Scan for the cell matching the given text and deliver its (X, Y) coordinate at center. 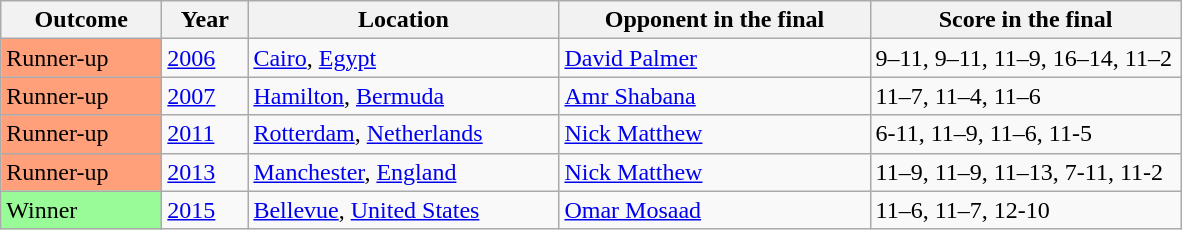
Year (205, 20)
Bellevue, United States (404, 210)
2006 (205, 58)
11–7, 11–4, 11–6 (1026, 96)
2013 (205, 172)
2015 (205, 210)
Location (404, 20)
David Palmer (714, 58)
Cairo, Egypt (404, 58)
Score in the final (1026, 20)
Manchester, England (404, 172)
2007 (205, 96)
Winner (82, 210)
Amr Shabana (714, 96)
Outcome (82, 20)
11–9, 11–9, 11–13, 7-11, 11-2 (1026, 172)
Omar Mosaad (714, 210)
6-11, 11–9, 11–6, 11-5 (1026, 134)
Rotterdam, Netherlands (404, 134)
2011 (205, 134)
Opponent in the final (714, 20)
9–11, 9–11, 11–9, 16–14, 11–2 (1026, 58)
11–6, 11–7, 12-10 (1026, 210)
Hamilton, Bermuda (404, 96)
